Capture the cell that displays the provided text and extract its [x, y] central coordinate. 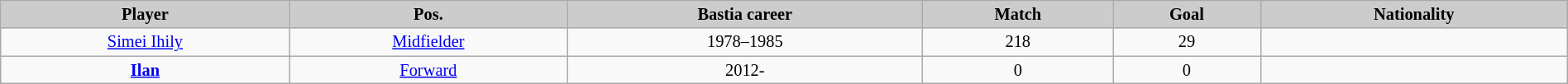
Forward [428, 70]
Goal [1188, 14]
Match [1018, 14]
Bastia career [745, 14]
29 [1188, 42]
2012- [745, 70]
1978–1985 [745, 42]
218 [1018, 42]
Simei Ihily [146, 42]
Nationality [1414, 14]
Midfielder [428, 42]
Ilan [146, 70]
Player [146, 14]
Pos. [428, 14]
